Capture the cell that displays the provided text and extract its (x, y) central coordinate. 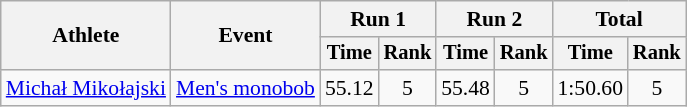
Run 2 (494, 19)
Run 1 (378, 19)
1:50.60 (590, 88)
Event (246, 36)
55.48 (466, 88)
Athlete (86, 36)
Michał Mikołajski (86, 88)
55.12 (350, 88)
Men's monobob (246, 88)
Total (620, 19)
